Find where the given text appears and provide that cell's center as [X, Y] coordinate. 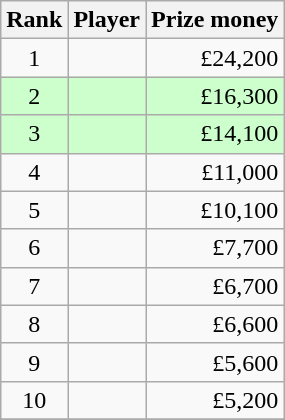
6 [34, 248]
£6,600 [215, 324]
2 [34, 96]
£10,100 [215, 210]
£5,200 [215, 400]
£24,200 [215, 58]
£11,000 [215, 172]
7 [34, 286]
£14,100 [215, 134]
Player [107, 20]
Prize money [215, 20]
£16,300 [215, 96]
£6,700 [215, 286]
1 [34, 58]
9 [34, 362]
5 [34, 210]
4 [34, 172]
10 [34, 400]
8 [34, 324]
3 [34, 134]
Rank [34, 20]
£7,700 [215, 248]
£5,600 [215, 362]
